Scan for the cell matching the given text and deliver its (x, y) coordinate at center. 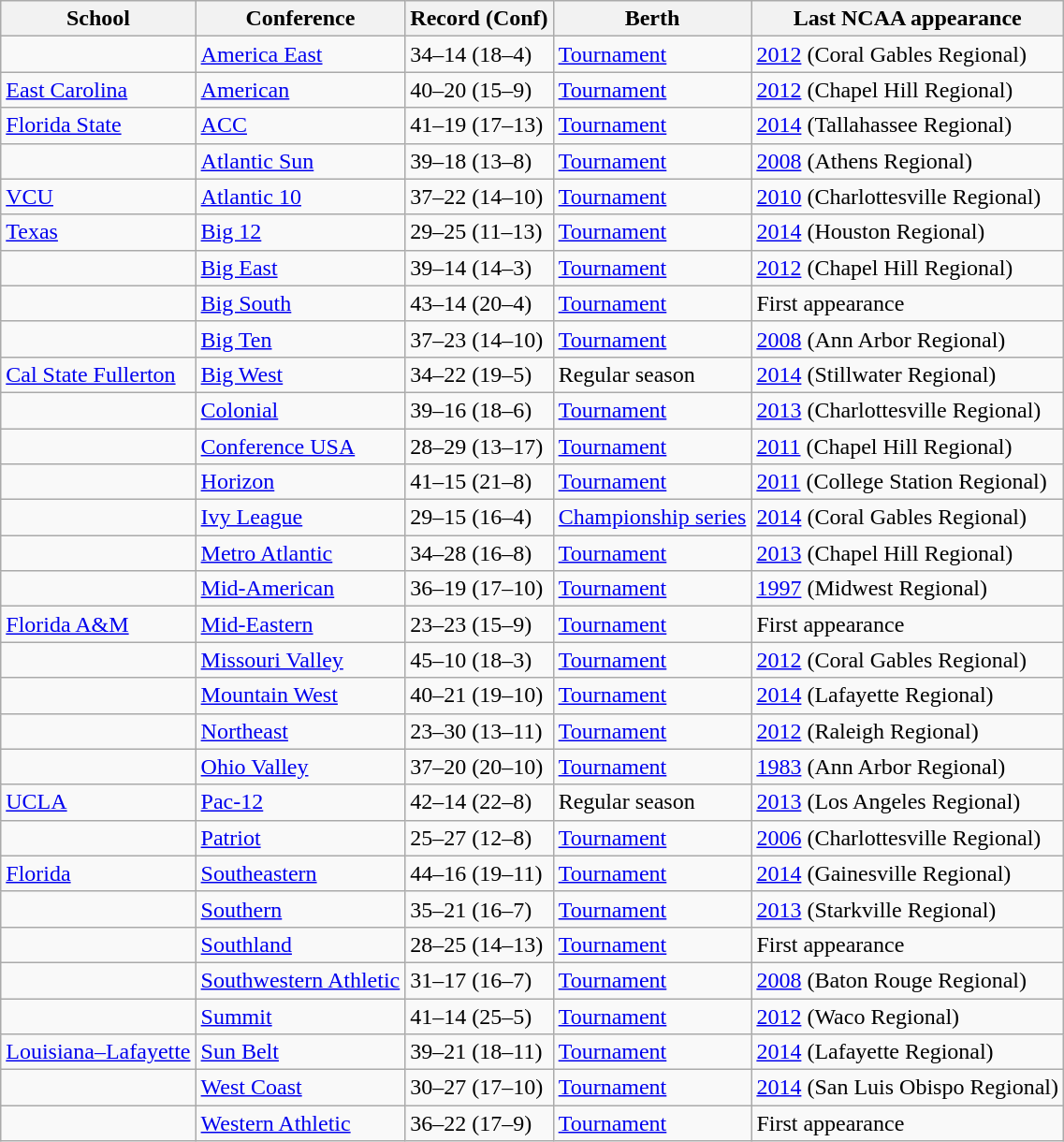
ACC (300, 125)
Berth (652, 19)
2014 (Houston Regional) (908, 232)
23–30 (13–11) (479, 731)
41–14 (25–5) (479, 1016)
2010 (Charlottesville Regional) (908, 197)
Record (Conf) (479, 19)
Ivy League (300, 518)
Florida State (98, 125)
25–27 (12–8) (479, 838)
44–16 (19–11) (479, 873)
39–21 (18–11) (479, 1052)
Northeast (300, 731)
Conference (300, 19)
2014 (Stillwater Regional) (908, 374)
2014 (Tallahassee Regional) (908, 125)
Horizon (300, 482)
23–23 (15–9) (479, 624)
Louisiana–Lafayette (98, 1052)
34–22 (19–5) (479, 374)
1983 (Ann Arbor Regional) (908, 767)
2008 (Ann Arbor Regional) (908, 339)
Mid-American (300, 589)
28–25 (14–13) (479, 944)
East Carolina (98, 90)
43–14 (20–4) (479, 303)
28–29 (13–17) (479, 447)
2014 (San Luis Obispo Regional) (908, 1088)
Sun Belt (300, 1052)
36–19 (17–10) (479, 589)
2014 (Gainesville Regional) (908, 873)
Florida (98, 873)
40–20 (15–9) (479, 90)
Mountain West (300, 695)
37–23 (14–10) (479, 339)
Big 12 (300, 232)
Championship series (652, 518)
Cal State Fullerton (98, 374)
2006 (Charlottesville Regional) (908, 838)
2013 (Starkville Regional) (908, 909)
2011 (Chapel Hill Regional) (908, 447)
Southland (300, 944)
2012 (Waco Regional) (908, 1016)
2013 (Los Angeles Regional) (908, 802)
39–16 (18–6) (479, 410)
Texas (98, 232)
Last NCAA appearance (908, 19)
37–22 (14–10) (479, 197)
40–21 (19–10) (479, 695)
34–14 (18–4) (479, 54)
2011 (College Station Regional) (908, 482)
29–15 (16–4) (479, 518)
School (98, 19)
36–22 (17–9) (479, 1123)
2012 (Raleigh Regional) (908, 731)
41–19 (17–13) (479, 125)
Atlantic 10 (300, 197)
Mid-Eastern (300, 624)
39–14 (14–3) (479, 268)
America East (300, 54)
2008 (Baton Rouge Regional) (908, 980)
Atlantic Sun (300, 161)
Big East (300, 268)
42–14 (22–8) (479, 802)
34–28 (16–8) (479, 553)
Patriot (300, 838)
31–17 (16–7) (479, 980)
1997 (Midwest Regional) (908, 589)
2013 (Charlottesville Regional) (908, 410)
Metro Atlantic (300, 553)
Big South (300, 303)
Colonial (300, 410)
35–21 (16–7) (479, 909)
Summit (300, 1016)
41–15 (21–8) (479, 482)
2013 (Chapel Hill Regional) (908, 553)
Big West (300, 374)
Missouri Valley (300, 660)
2014 (Coral Gables Regional) (908, 518)
Big Ten (300, 339)
Southeastern (300, 873)
Conference USA (300, 447)
30–27 (17–10) (479, 1088)
Florida A&M (98, 624)
2008 (Athens Regional) (908, 161)
American (300, 90)
UCLA (98, 802)
Southwestern Athletic (300, 980)
VCU (98, 197)
45–10 (18–3) (479, 660)
37–20 (20–10) (479, 767)
Pac-12 (300, 802)
West Coast (300, 1088)
Southern (300, 909)
Western Athletic (300, 1123)
Ohio Valley (300, 767)
39–18 (13–8) (479, 161)
29–25 (11–13) (479, 232)
